Capture the cell that displays the provided text and extract its (x, y) central coordinate. 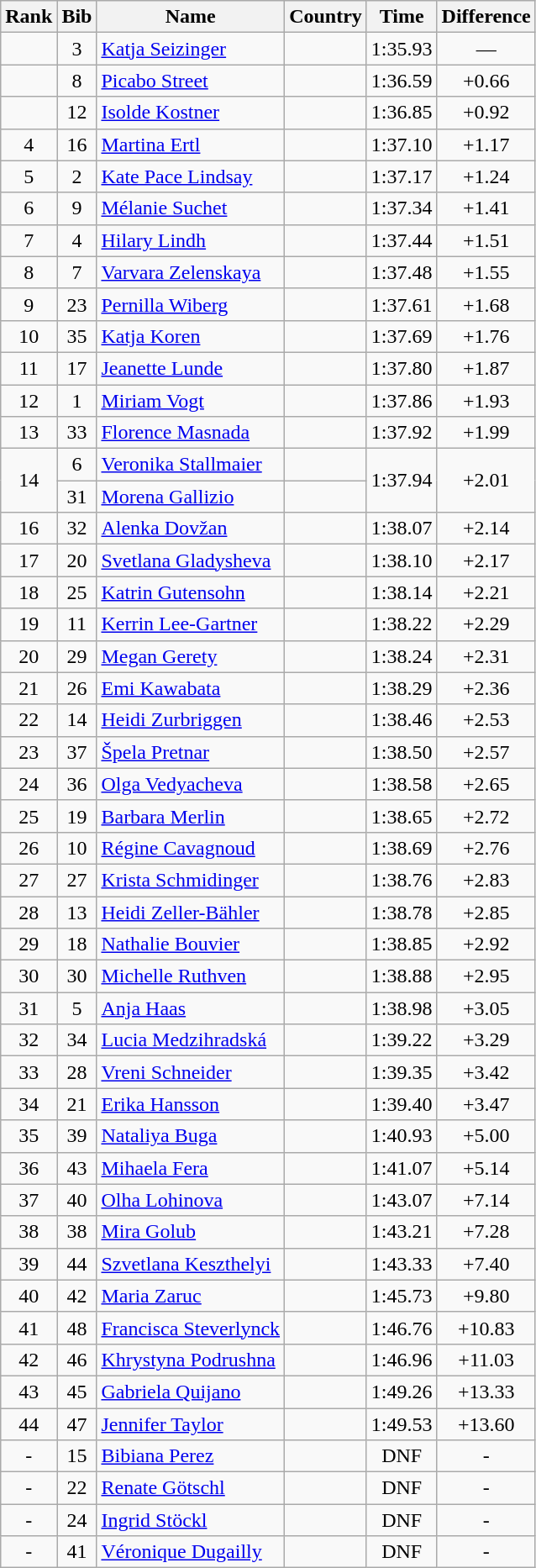
1:37.34 (402, 208)
1:49.26 (402, 1392)
+1.24 (486, 176)
Morena Gallizio (191, 497)
Renate Götschl (191, 1488)
Mélanie Suchet (191, 208)
1 (77, 401)
Barbara Merlin (191, 816)
Kerrin Lee-Gartner (191, 624)
47 (77, 1424)
Hilary Lindh (191, 240)
1:37.80 (402, 368)
Emi Kawabata (191, 688)
1:39.22 (402, 1040)
1:38.07 (402, 529)
+2.83 (486, 880)
1:37.17 (402, 176)
Szvetlana Keszthelyi (191, 1264)
Jennifer Taylor (191, 1424)
1:38.78 (402, 912)
+13.60 (486, 1424)
+3.47 (486, 1104)
1:38.98 (402, 1008)
1:45.73 (402, 1296)
+5.00 (486, 1136)
+9.80 (486, 1296)
1:38.76 (402, 880)
2 (77, 176)
+13.33 (486, 1392)
+1.87 (486, 368)
1:38.88 (402, 976)
15 (77, 1456)
Kate Pace Lindsay (191, 176)
Ingrid Stöckl (191, 1520)
Krista Schmidinger (191, 880)
Katrin Gutensohn (191, 592)
Bib (77, 17)
+1.41 (486, 208)
1:38.22 (402, 624)
1:38.85 (402, 944)
1:49.53 (402, 1424)
Jeanette Lunde (191, 368)
Mihaela Fera (191, 1168)
1:39.35 (402, 1072)
+2.17 (486, 560)
1:37.69 (402, 336)
+2.36 (486, 688)
Difference (486, 17)
+2.29 (486, 624)
+2.31 (486, 656)
+11.03 (486, 1360)
Bibiana Perez (191, 1456)
Martina Ertl (191, 145)
1:38.14 (402, 592)
1:37.44 (402, 240)
1:37.48 (402, 272)
1:46.76 (402, 1328)
+2.14 (486, 529)
+5.14 (486, 1168)
+2.65 (486, 784)
Nataliya Buga (191, 1136)
Time (402, 17)
1:43.33 (402, 1264)
Name (191, 17)
Picabo Street (191, 81)
+2.21 (486, 592)
+1.55 (486, 272)
+2.57 (486, 752)
+2.95 (486, 976)
Lucia Medzihradská (191, 1040)
1:39.40 (402, 1104)
+7.14 (486, 1200)
Varvara Zelenskaya (191, 272)
1:43.07 (402, 1200)
Veronika Stallmaier (191, 465)
Country (326, 17)
+1.17 (486, 145)
+1.93 (486, 401)
Katja Koren (191, 336)
1:37.10 (402, 145)
Pernilla Wiberg (191, 304)
Francisca Steverlynck (191, 1328)
Khrystyna Podrushna (191, 1360)
1:36.85 (402, 113)
+0.92 (486, 113)
Maria Zaruc (191, 1296)
Gabriela Quijano (191, 1392)
+1.51 (486, 240)
1:37.94 (402, 481)
+3.42 (486, 1072)
Katja Seizinger (191, 49)
45 (77, 1392)
— (486, 49)
Špela Pretnar (191, 752)
1:41.07 (402, 1168)
+2.92 (486, 944)
1:36.59 (402, 81)
1:43.21 (402, 1232)
1:37.86 (402, 401)
+1.99 (486, 433)
Heidi Zeller-Bähler (191, 912)
+2.53 (486, 720)
Florence Masnada (191, 433)
+7.28 (486, 1232)
48 (77, 1328)
1:38.69 (402, 848)
+1.68 (486, 304)
Megan Gerety (191, 656)
Anja Haas (191, 1008)
Vreni Schneider (191, 1072)
Régine Cavagnoud (191, 848)
+7.40 (486, 1264)
Heidi Zurbriggen (191, 720)
+2.01 (486, 481)
+2.85 (486, 912)
+10.83 (486, 1328)
+3.05 (486, 1008)
Isolde Kostner (191, 113)
1:35.93 (402, 49)
Miriam Vogt (191, 401)
Véronique Dugailly (191, 1552)
+3.29 (486, 1040)
Olga Vedyacheva (191, 784)
Mira Golub (191, 1232)
Rank (29, 17)
Olha Lohinova (191, 1200)
Erika Hansson (191, 1104)
+1.76 (486, 336)
46 (77, 1360)
+2.72 (486, 816)
1:38.10 (402, 560)
Michelle Ruthven (191, 976)
Svetlana Gladysheva (191, 560)
1:38.29 (402, 688)
1:38.24 (402, 656)
1:38.58 (402, 784)
1:37.92 (402, 433)
3 (77, 49)
1:40.93 (402, 1136)
1:37.61 (402, 304)
1:38.65 (402, 816)
1:38.46 (402, 720)
1:46.96 (402, 1360)
Nathalie Bouvier (191, 944)
+0.66 (486, 81)
1:38.50 (402, 752)
Alenka Dovžan (191, 529)
+2.76 (486, 848)
